Search for the cell housing the specified text and yield its [x, y] center coordinate. 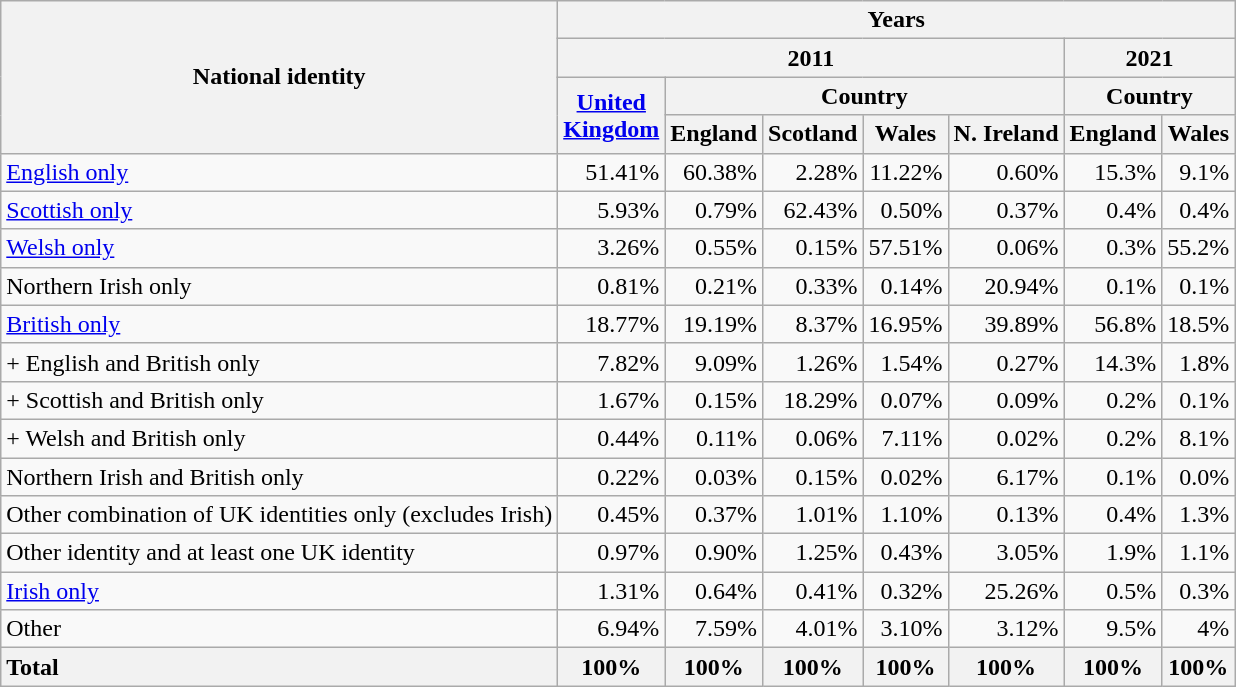
20.94% [1006, 286]
18.77% [612, 324]
Other identity and at least one UK identity [280, 553]
0.97% [612, 553]
Welsh only [280, 248]
0.60% [1006, 172]
60.38% [714, 172]
1.54% [906, 362]
0.14% [906, 286]
2011 [811, 58]
+ Welsh and British only [280, 438]
Other [280, 629]
11.22% [906, 172]
0.43% [906, 553]
0.33% [813, 286]
57.51% [906, 248]
3.26% [612, 248]
5.93% [612, 210]
0.90% [714, 553]
1.25% [813, 553]
0.09% [1006, 400]
0.55% [714, 248]
55.2% [1198, 248]
9.5% [1113, 629]
3.12% [1006, 629]
0.27% [1006, 362]
1.67% [612, 400]
51.41% [612, 172]
1.9% [1113, 553]
0.41% [813, 591]
7.59% [714, 629]
0.44% [612, 438]
25.26% [1006, 591]
0.79% [714, 210]
1.10% [906, 515]
0.32% [906, 591]
0.0% [1198, 477]
39.89% [1006, 324]
3.10% [906, 629]
4.01% [813, 629]
National identity [280, 77]
Scottish only [280, 210]
3.05% [1006, 553]
Northern Irish and British only [280, 477]
N. Ireland [1006, 134]
0.64% [714, 591]
1.1% [1198, 553]
2.28% [813, 172]
9.1% [1198, 172]
0.5% [1113, 591]
0.13% [1006, 515]
56.8% [1113, 324]
15.3% [1113, 172]
1.8% [1198, 362]
8.37% [813, 324]
16.95% [906, 324]
62.43% [813, 210]
0.45% [612, 515]
18.29% [813, 400]
1.3% [1198, 515]
6.94% [612, 629]
Other combination of UK identities only (excludes Irish) [280, 515]
0.22% [612, 477]
6.17% [1006, 477]
Irish only [280, 591]
Scotland [813, 134]
4% [1198, 629]
18.5% [1198, 324]
7.82% [612, 362]
2021 [1150, 58]
British only [280, 324]
7.11% [906, 438]
United Kingdom [612, 115]
0.07% [906, 400]
19.19% [714, 324]
1.31% [612, 591]
0.81% [612, 286]
0.11% [714, 438]
English only [280, 172]
1.26% [813, 362]
Years [896, 20]
+ Scottish and British only [280, 400]
14.3% [1113, 362]
0.50% [906, 210]
8.1% [1198, 438]
1.01% [813, 515]
0.21% [714, 286]
Northern Irish only [280, 286]
+ English and British only [280, 362]
9.09% [714, 362]
0.03% [714, 477]
Total [280, 667]
